Provide the [x, y] coordinate of the cell's center where the given text is located.  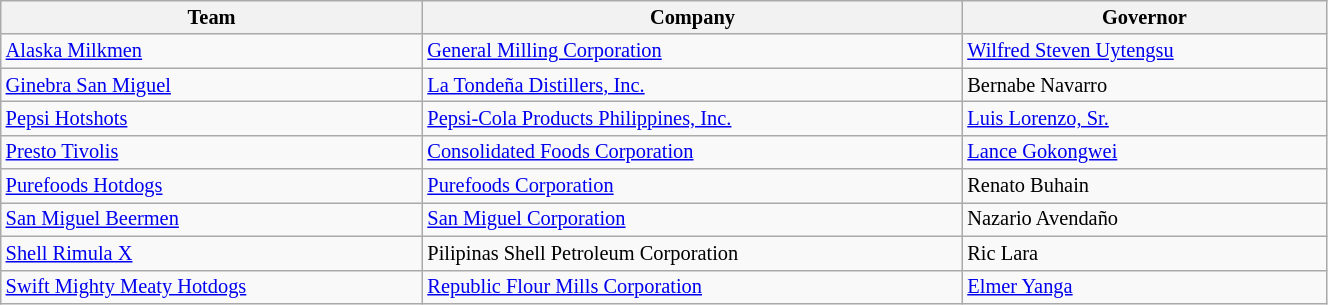
Purefoods Hotdogs [212, 186]
Presto Tivolis [212, 152]
Nazario Avendaño [1144, 219]
Consolidated Foods Corporation [692, 152]
Pilipinas Shell Petroleum Corporation [692, 253]
Pepsi-Cola Products Philippines, Inc. [692, 118]
La Tondeña Distillers, Inc. [692, 85]
San Miguel Beermen [212, 219]
Renato Buhain [1144, 186]
Swift Mighty Meaty Hotdogs [212, 287]
Wilfred Steven Uytengsu [1144, 51]
San Miguel Corporation [692, 219]
Alaska Milkmen [212, 51]
General Milling Corporation [692, 51]
Ginebra San Miguel [212, 85]
Team [212, 17]
Shell Rimula X [212, 253]
Lance Gokongwei [1144, 152]
Bernabe Navarro [1144, 85]
Luis Lorenzo, Sr. [1144, 118]
Ric Lara [1144, 253]
Republic Flour Mills Corporation [692, 287]
Elmer Yanga [1144, 287]
Pepsi Hotshots [212, 118]
Purefoods Corporation [692, 186]
Company [692, 17]
Governor [1144, 17]
